Search for the cell housing the specified text and yield its [x, y] center coordinate. 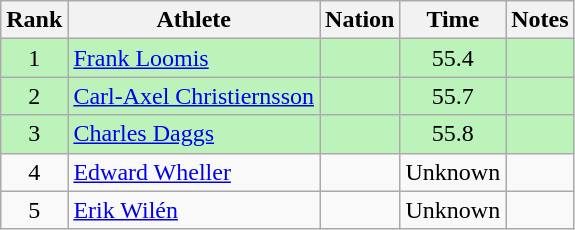
5 [34, 210]
Frank Loomis [194, 58]
Time [453, 20]
Nation [360, 20]
3 [34, 134]
1 [34, 58]
4 [34, 172]
Erik Wilén [194, 210]
2 [34, 96]
55.7 [453, 96]
Rank [34, 20]
55.8 [453, 134]
55.4 [453, 58]
Athlete [194, 20]
Notes [540, 20]
Edward Wheller [194, 172]
Charles Daggs [194, 134]
Carl-Axel Christiernsson [194, 96]
